Locate the cell with the specified text and output its [X, Y] center coordinate. 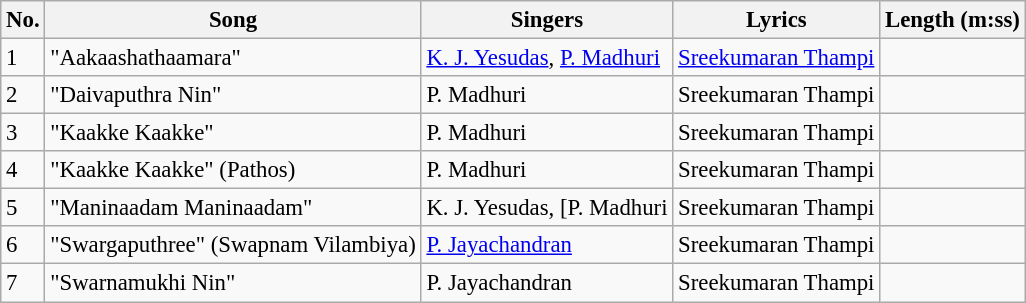
"Swargaputhree" (Swapnam Vilambiya) [233, 245]
2 [23, 95]
Singers [547, 20]
6 [23, 245]
3 [23, 133]
4 [23, 170]
K. J. Yesudas, P. Madhuri [547, 58]
"Swarnamukhi Nin" [233, 283]
Song [233, 20]
K. J. Yesudas, [P. Madhuri [547, 208]
Lyrics [776, 20]
1 [23, 58]
"Kaakke Kaakke" [233, 133]
"Aakaashathaamara" [233, 58]
5 [23, 208]
"Daivaputhra Nin" [233, 95]
"Maninaadam Maninaadam" [233, 208]
7 [23, 283]
No. [23, 20]
Length (m:ss) [952, 20]
"Kaakke Kaakke" (Pathos) [233, 170]
